Capture the cell that displays the provided text and extract its (x, y) central coordinate. 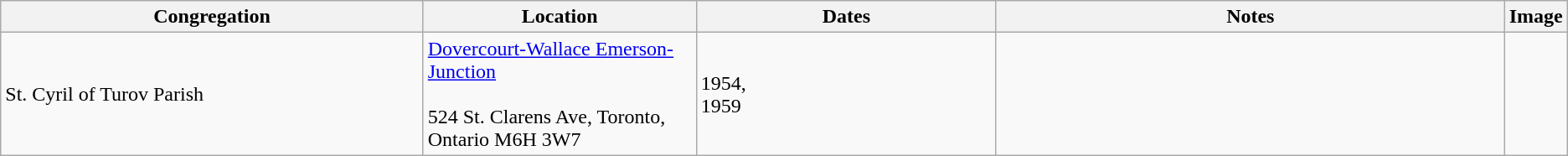
Location (560, 17)
Dovercourt-Wallace Emerson-Junction524 St. Clarens Ave, Toronto, Ontario M6H 3W7 (560, 94)
Image (1536, 17)
St. Cyril of Turov Parish (212, 94)
1954,1959 (846, 94)
Congregation (212, 17)
Notes (1250, 17)
Dates (846, 17)
